For the text-containing cell, return its midpoint in (X, Y) coordinate format. 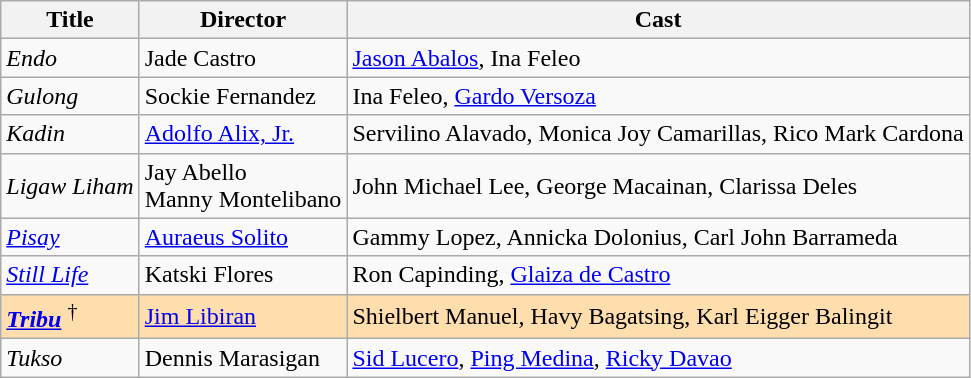
Katski Flores (243, 275)
Ligaw Liham (70, 186)
Sid Lucero, Ping Medina, Ricky Davao (658, 358)
Auraeus Solito (243, 237)
Jason Abalos, Ina Feleo (658, 58)
Sockie Fernandez (243, 96)
Adolfo Alix, Jr. (243, 134)
Endo (70, 58)
Jade Castro (243, 58)
John Michael Lee, George Macainan, Clarissa Deles (658, 186)
Still Life (70, 275)
Shielbert Manuel, Havy Bagatsing, Karl Eigger Balingit (658, 316)
Servilino Alavado, Monica Joy Camarillas, Rico Mark Cardona (658, 134)
Ina Feleo, Gardo Versoza (658, 96)
Cast (658, 20)
Title (70, 20)
Ron Capinding, Glaiza de Castro (658, 275)
Director (243, 20)
Tribu † (70, 316)
Gammy Lopez, Annicka Dolonius, Carl John Barrameda (658, 237)
Gulong (70, 96)
Pisay (70, 237)
Tukso (70, 358)
Jay Abello Manny Montelibano (243, 186)
Dennis Marasigan (243, 358)
Jim Libiran (243, 316)
Kadin (70, 134)
